Return the (x, y) coordinate for the center point of the cell that contains the specified text.  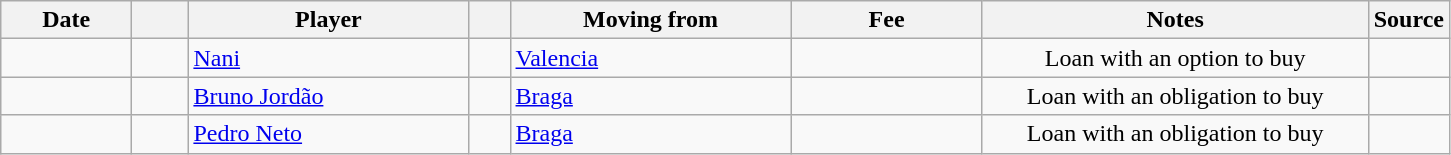
Source (1408, 20)
Moving from (650, 20)
Bruno Jordão (328, 96)
Loan with an option to buy (1175, 58)
Notes (1175, 20)
Pedro Neto (328, 134)
Nani (328, 58)
Player (328, 20)
Date (66, 20)
Valencia (650, 58)
Fee (886, 20)
